Detect which cell encompasses the target text, then output its (X, Y) center coordinate. 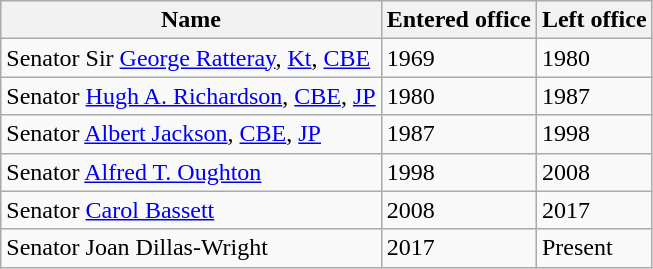
Senator Joan Dillas-Wright (191, 248)
Senator Sir George Ratteray, Kt, CBE (191, 58)
Senator Albert Jackson, CBE, JP (191, 134)
Entered office (458, 20)
1969 (458, 58)
Present (594, 248)
Left office (594, 20)
Senator Carol Bassett (191, 210)
Senator Hugh A. Richardson, CBE, JP (191, 96)
Senator Alfred T. Oughton (191, 172)
Name (191, 20)
